From the cell containing the given text, extract its center point as (X, Y) coordinate. 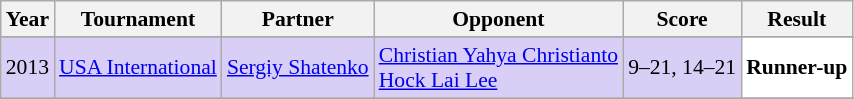
9–21, 14–21 (682, 68)
Result (796, 19)
Runner-up (796, 68)
Sergiy Shatenko (298, 68)
2013 (28, 68)
Opponent (498, 19)
USA International (138, 68)
Score (682, 19)
Partner (298, 19)
Year (28, 19)
Christian Yahya Christianto Hock Lai Lee (498, 68)
Tournament (138, 19)
